Return the (X, Y) coordinate for the center point of the cell that contains the specified text.  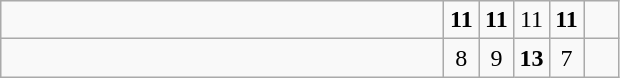
9 (496, 58)
13 (532, 58)
8 (462, 58)
7 (566, 58)
